Return the [x, y] coordinate for the center point of the cell that contains the specified text.  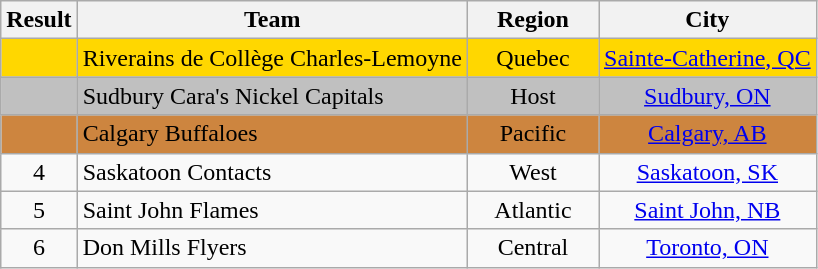
Host [532, 96]
Sainte-Catherine, QC [707, 58]
Calgary Buffaloes [272, 134]
5 [39, 210]
Team [272, 20]
Sudbury, ON [707, 96]
Sudbury Cara's Nickel Capitals [272, 96]
Saskatoon Contacts [272, 172]
Saint John Flames [272, 210]
Pacific [532, 134]
Central [532, 248]
City [707, 20]
Region [532, 20]
Don Mills Flyers [272, 248]
Saint John, NB [707, 210]
Quebec [532, 58]
Saskatoon, SK [707, 172]
6 [39, 248]
4 [39, 172]
West [532, 172]
Result [39, 20]
Toronto, ON [707, 248]
Calgary, AB [707, 134]
Riverains de Collège Charles-Lemoyne [272, 58]
Atlantic [532, 210]
